Capture the cell that displays the provided text and extract its (X, Y) central coordinate. 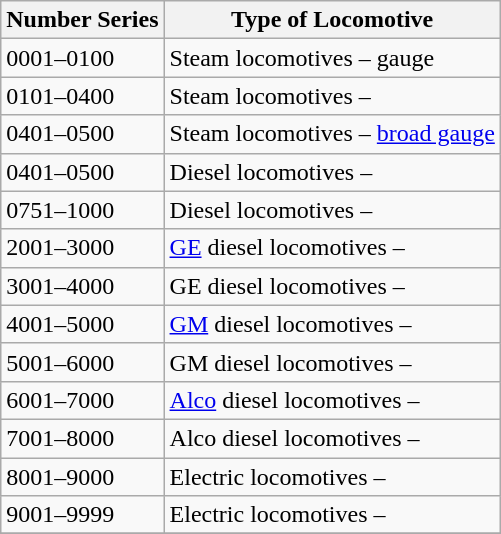
Steam locomotives – gauge (332, 58)
2001–3000 (82, 248)
Steam locomotives – (332, 96)
0101–0400 (82, 96)
Type of Locomotive (332, 20)
0751–1000 (82, 210)
8001–9000 (82, 477)
Number Series (82, 20)
6001–7000 (82, 400)
3001–4000 (82, 286)
9001–9999 (82, 515)
0001–0100 (82, 58)
7001–8000 (82, 438)
5001–6000 (82, 362)
4001–5000 (82, 324)
Steam locomotives – broad gauge (332, 134)
